Search for the cell housing the specified text and yield its [x, y] center coordinate. 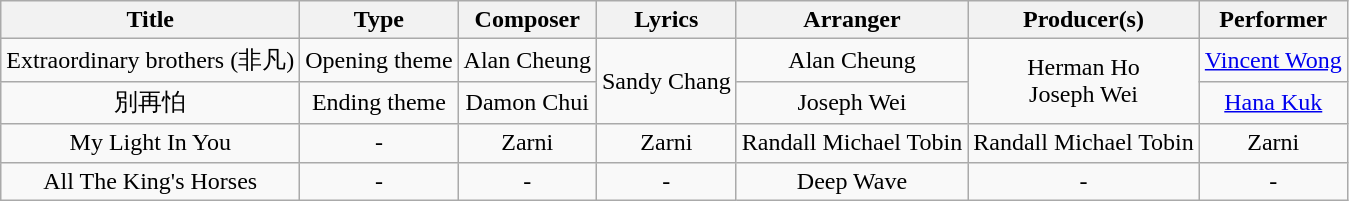
Arranger [852, 20]
All The King's Horses [150, 181]
Vincent Wong [1273, 60]
Herman Ho Joseph Wei [1084, 82]
Lyrics [666, 20]
My Light In You [150, 143]
Type [379, 20]
Title [150, 20]
Producer(s) [1084, 20]
Hana Kuk [1273, 102]
Joseph Wei [852, 102]
Composer [527, 20]
Extraordinary brothers (非凡) [150, 60]
Damon Chui [527, 102]
Performer [1273, 20]
Ending theme [379, 102]
Sandy Chang [666, 82]
Deep Wave [852, 181]
Opening theme [379, 60]
別再怕 [150, 102]
